Identify which cell holds the provided text, then report its (X, Y) central coordinate. 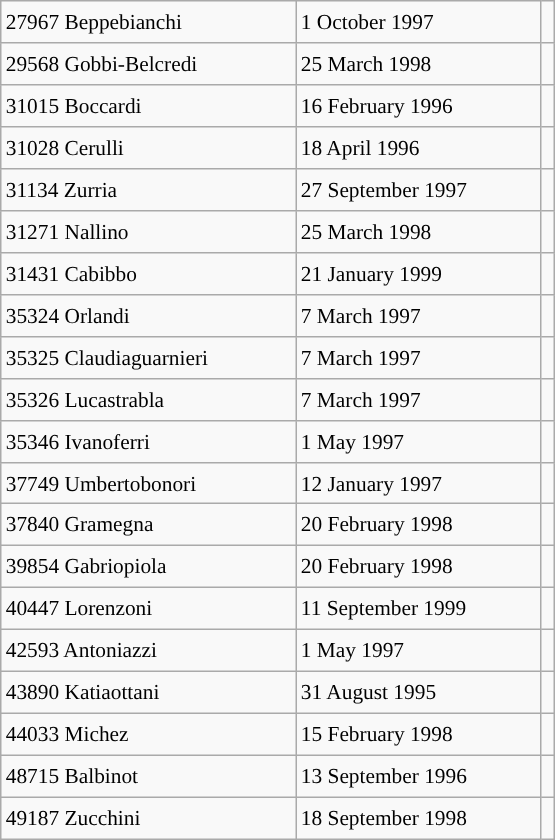
39854 Gabriopiola (148, 567)
11 September 1999 (418, 609)
31028 Cerulli (148, 148)
31 August 1995 (418, 693)
35346 Ivanoferri (148, 441)
29568 Gobbi-Belcredi (148, 64)
48715 Balbinot (148, 776)
37840 Gramegna (148, 525)
43890 Katiaottani (148, 693)
31015 Boccardi (148, 106)
21 January 1999 (418, 274)
31431 Cabibbo (148, 274)
35324 Orlandi (148, 315)
15 February 1998 (418, 735)
35325 Claudiaguarnieri (148, 357)
42593 Antoniazzi (148, 651)
12 January 1997 (418, 483)
1 October 1997 (418, 22)
31134 Zurria (148, 190)
40447 Lorenzoni (148, 609)
44033 Michez (148, 735)
27967 Beppebianchi (148, 22)
18 September 1998 (418, 818)
27 September 1997 (418, 190)
35326 Lucastrabla (148, 399)
37749 Umbertobonori (148, 483)
49187 Zucchini (148, 818)
31271 Nallino (148, 232)
13 September 1996 (418, 776)
16 February 1996 (418, 106)
18 April 1996 (418, 148)
